Extract the (X, Y) coordinate from the center of the cell holding the provided text.  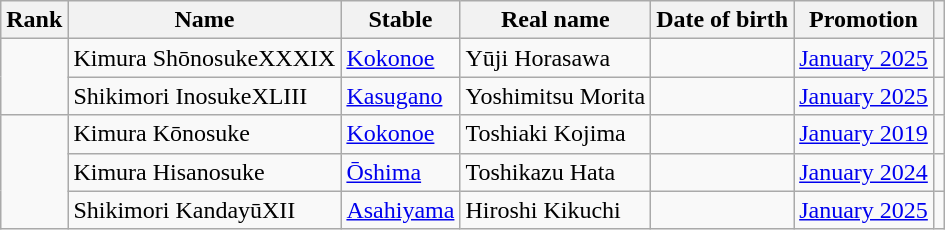
Date of birth (722, 20)
Toshiaki Kojima (556, 134)
Yoshimitsu Morita (556, 96)
Shikimori InosukeXLIII (204, 96)
Ōshima (400, 172)
January 2024 (864, 172)
Toshikazu Hata (556, 172)
Real name (556, 20)
Shikimori KandayūXII (204, 210)
Name (204, 20)
Kimura Kōnosuke (204, 134)
Kimura ShōnosukeXXXIX (204, 58)
Kasugano (400, 96)
Kimura Hisanosuke (204, 172)
Stable (400, 20)
Rank (34, 20)
Hiroshi Kikuchi (556, 210)
Promotion (864, 20)
Yūji Horasawa (556, 58)
January 2019 (864, 134)
Asahiyama (400, 210)
